For the text-containing cell, return its midpoint in [X, Y] coordinate format. 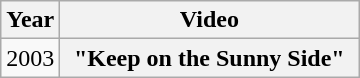
Video [210, 20]
2003 [30, 58]
Year [30, 20]
"Keep on the Sunny Side" [210, 58]
